Output the (x, y) coordinate of the center of the cell containing the given text.  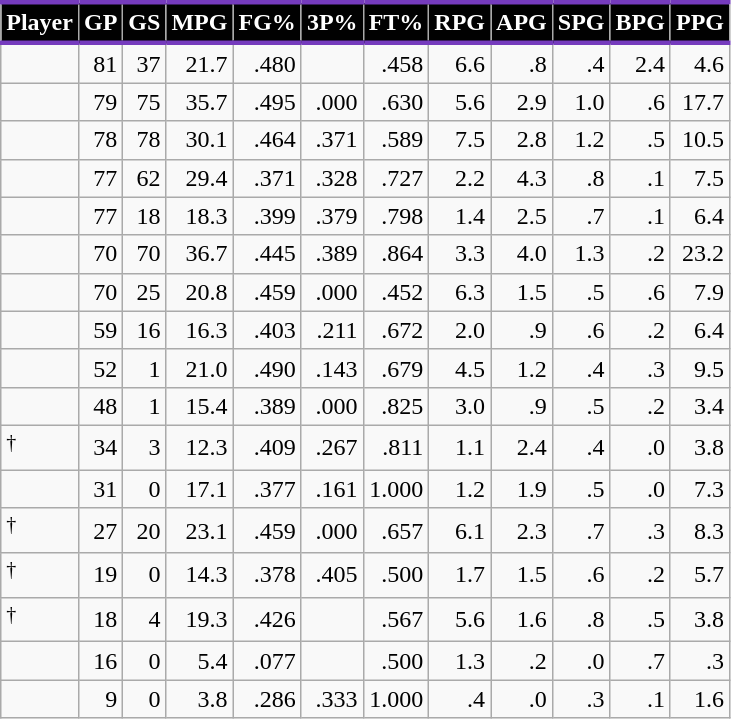
.811 (396, 448)
9.5 (700, 368)
2.8 (522, 140)
23.1 (200, 530)
9 (100, 699)
.490 (267, 368)
1.7 (460, 576)
21.7 (200, 63)
48 (100, 406)
.445 (267, 254)
17.1 (200, 489)
1.1 (460, 448)
37 (144, 63)
.567 (396, 620)
15.4 (200, 406)
.864 (396, 254)
3.0 (460, 406)
.409 (267, 448)
35.7 (200, 102)
.077 (267, 661)
4.0 (522, 254)
31 (100, 489)
.405 (332, 576)
6.6 (460, 63)
.727 (396, 178)
25 (144, 292)
RPG (460, 22)
27 (100, 530)
.672 (396, 330)
30.1 (200, 140)
52 (100, 368)
.378 (267, 576)
SPG (581, 22)
2.5 (522, 216)
2.2 (460, 178)
.426 (267, 620)
3.4 (700, 406)
62 (144, 178)
.589 (396, 140)
5.7 (700, 576)
29.4 (200, 178)
.377 (267, 489)
23.2 (700, 254)
34 (100, 448)
FG% (267, 22)
7.9 (700, 292)
3P% (332, 22)
.458 (396, 63)
20 (144, 530)
.495 (267, 102)
2.9 (522, 102)
.399 (267, 216)
APG (522, 22)
3.3 (460, 254)
PPG (700, 22)
.143 (332, 368)
19.3 (200, 620)
.161 (332, 489)
4 (144, 620)
8.3 (700, 530)
2.0 (460, 330)
14.3 (200, 576)
18.3 (200, 216)
36.7 (200, 254)
12.3 (200, 448)
21.0 (200, 368)
2.3 (522, 530)
.333 (332, 699)
5.4 (200, 661)
GP (100, 22)
.657 (396, 530)
.211 (332, 330)
.630 (396, 102)
MPG (200, 22)
4.5 (460, 368)
.464 (267, 140)
.403 (267, 330)
FT% (396, 22)
6.1 (460, 530)
16.3 (200, 330)
6.3 (460, 292)
4.3 (522, 178)
59 (100, 330)
.379 (332, 216)
.798 (396, 216)
.480 (267, 63)
.328 (332, 178)
20.8 (200, 292)
GS (144, 22)
Player (40, 22)
10.5 (700, 140)
19 (100, 576)
.286 (267, 699)
1.4 (460, 216)
7.3 (700, 489)
1.9 (522, 489)
79 (100, 102)
.679 (396, 368)
1.0 (581, 102)
81 (100, 63)
17.7 (700, 102)
BPG (640, 22)
.825 (396, 406)
.267 (332, 448)
.452 (396, 292)
3 (144, 448)
4.6 (700, 63)
75 (144, 102)
